Capture the cell that displays the provided text and extract its [X, Y] central coordinate. 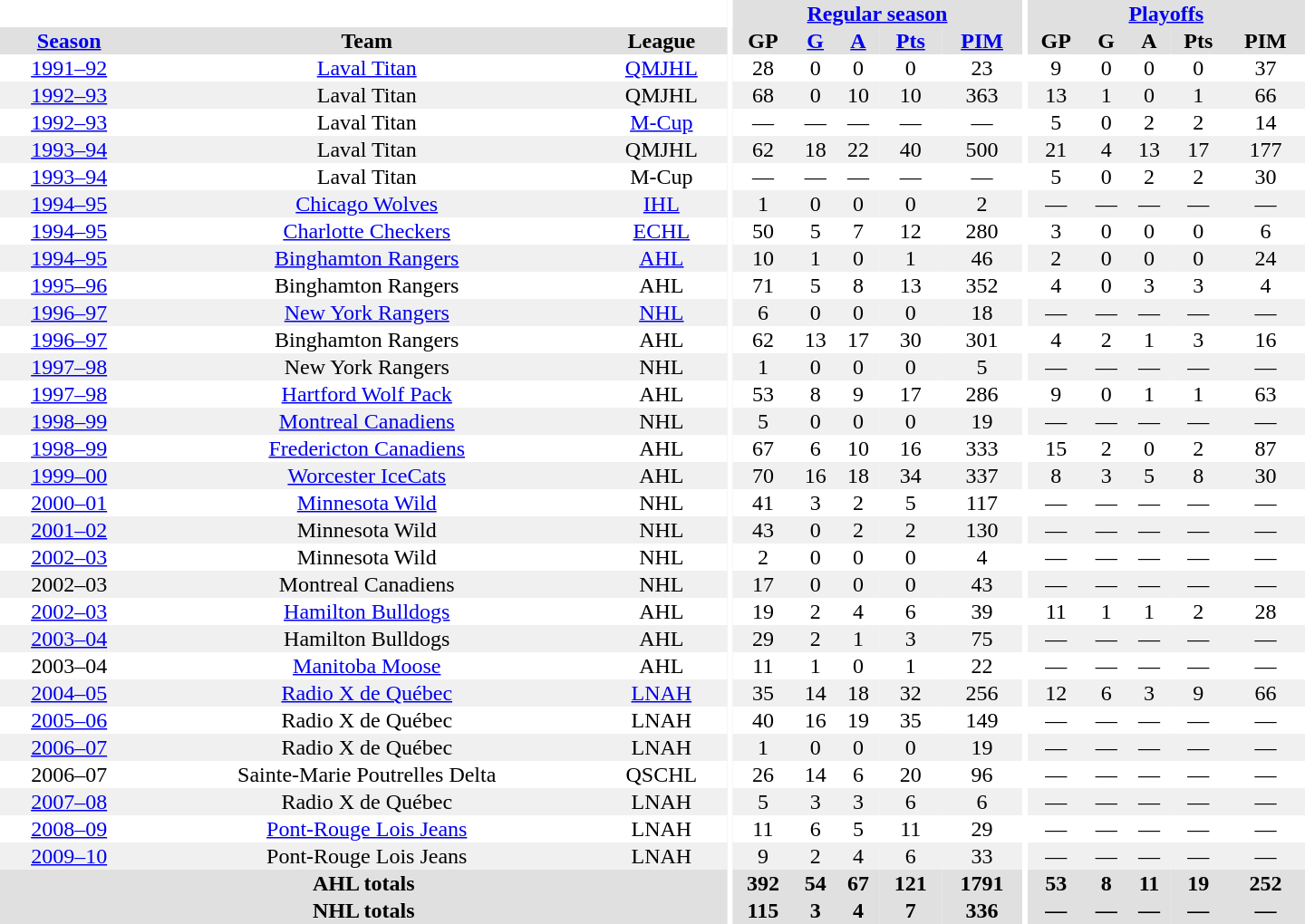
96 [982, 775]
280 [982, 231]
Charlotte Checkers [366, 231]
AHL totals [364, 883]
QSCHL [662, 775]
1791 [982, 883]
26 [763, 775]
IHL [662, 204]
130 [982, 530]
Chicago Wolves [366, 204]
256 [982, 693]
87 [1265, 448]
2007–08 [69, 802]
2009–10 [69, 856]
75 [982, 639]
Playoffs [1165, 14]
32 [911, 693]
33 [982, 856]
2008–09 [69, 829]
252 [1265, 883]
333 [982, 448]
121 [911, 883]
20 [911, 775]
70 [763, 476]
41 [763, 503]
50 [763, 231]
Team [366, 41]
63 [1265, 394]
177 [1265, 149]
Regular season [877, 14]
Worcester IceCats [366, 476]
68 [763, 95]
23 [982, 68]
34 [911, 476]
21 [1056, 149]
24 [1265, 258]
1991–92 [69, 68]
Sainte-Marie Poutrelles Delta [366, 775]
363 [982, 95]
352 [982, 285]
Hartford Wolf Pack [366, 394]
39 [982, 611]
71 [763, 285]
117 [982, 503]
1999–00 [69, 476]
392 [763, 883]
286 [982, 394]
2005–06 [69, 720]
2004–05 [69, 693]
115 [763, 910]
Fredericton Canadiens [366, 448]
301 [982, 340]
37 [1265, 68]
NHL totals [364, 910]
2001–02 [69, 530]
2000–01 [69, 503]
500 [982, 149]
League [662, 41]
336 [982, 910]
337 [982, 476]
149 [982, 720]
Season [69, 41]
1995–96 [69, 285]
Manitoba Moose [366, 666]
ECHL [662, 231]
15 [1056, 448]
54 [816, 883]
46 [982, 258]
